Output the [x, y] coordinate of the center of the cell containing the given text.  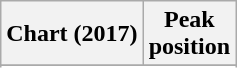
Peak position [189, 34]
Chart (2017) [72, 34]
